Locate the cell with the specified text and output its (x, y) center coordinate. 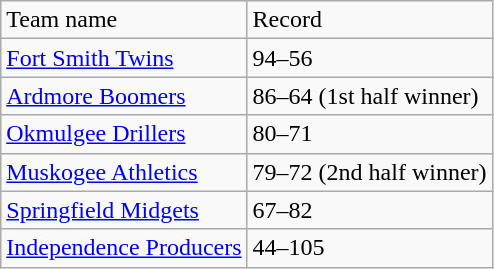
Ardmore Boomers (124, 96)
79–72 (2nd half winner) (370, 172)
Okmulgee Drillers (124, 134)
80–71 (370, 134)
86–64 (1st half winner) (370, 96)
94–56 (370, 58)
Record (370, 20)
Team name (124, 20)
Springfield Midgets (124, 210)
44–105 (370, 248)
Independence Producers (124, 248)
Fort Smith Twins (124, 58)
67–82 (370, 210)
Muskogee Athletics (124, 172)
